Return [x, y] of the center of cell containing provided text 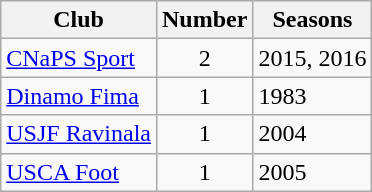
2005 [312, 172]
Club [79, 20]
Number [204, 20]
2004 [312, 134]
2 [204, 58]
USCA Foot [79, 172]
Seasons [312, 20]
1983 [312, 96]
Dinamo Fima [79, 96]
CNaPS Sport [79, 58]
2015, 2016 [312, 58]
USJF Ravinala [79, 134]
